Return (x, y) of the center of cell containing provided text 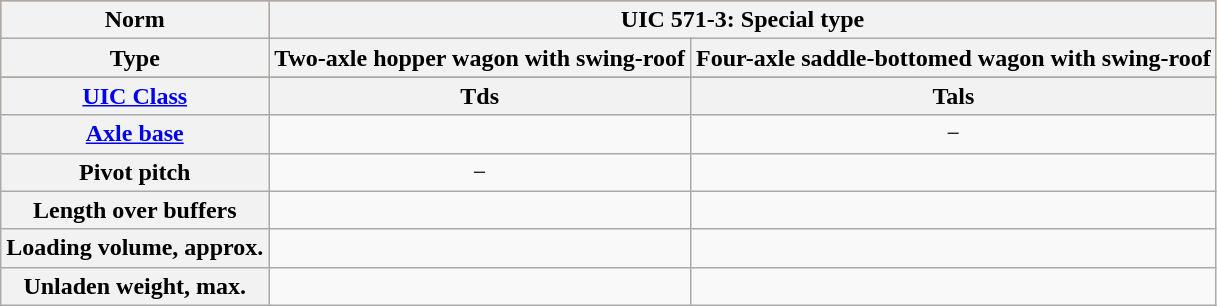
Type (135, 58)
Four-axle saddle-bottomed wagon with swing-roof (954, 58)
Axle base (135, 134)
Unladen weight, max. (135, 286)
UIC 571-3: Special type (742, 20)
Two-axle hopper wagon with swing-roof (480, 58)
Tds (480, 96)
Length over buffers (135, 210)
Loading volume, approx. (135, 248)
Norm (135, 20)
Pivot pitch (135, 172)
Tals (954, 96)
UIC Class (135, 96)
